For the text-containing cell, return its midpoint in (X, Y) coordinate format. 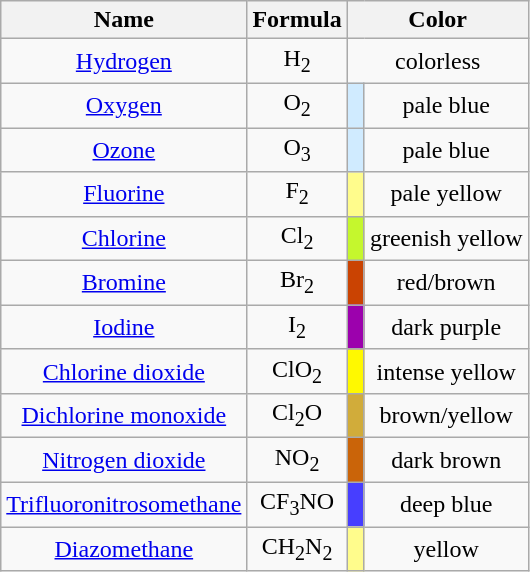
dark purple (446, 327)
intense yellow (446, 371)
I2 (297, 327)
Oxygen (124, 105)
colorless (438, 61)
O3 (297, 150)
Dichlorine monoxide (124, 416)
Cl2O (297, 416)
ClO2 (297, 371)
Fluorine (124, 194)
yellow (446, 549)
Formula (297, 20)
Name (124, 20)
Trifluoronitrosomethane (124, 504)
Cl2 (297, 238)
NO2 (297, 460)
red/brown (446, 283)
Chlorine dioxide (124, 371)
pale yellow (446, 194)
Bromine (124, 283)
greenish yellow (446, 238)
F2 (297, 194)
brown/yellow (446, 416)
deep blue (446, 504)
Hydrogen (124, 61)
dark brown (446, 460)
Iodine (124, 327)
Color (438, 20)
Ozone (124, 150)
CH2N2 (297, 549)
O2 (297, 105)
Nitrogen dioxide (124, 460)
Diazomethane (124, 549)
Chlorine (124, 238)
Br2 (297, 283)
H2 (297, 61)
CF3NO (297, 504)
